Scan for the cell matching the given text and deliver its [x, y] coordinate at center. 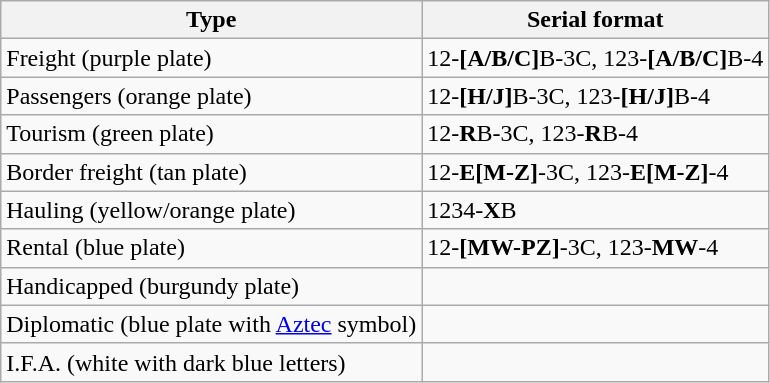
12-[MW-PZ]-3C, 123-MW-4 [596, 248]
12-RB-3C, 123-RB-4 [596, 134]
Handicapped (burgundy plate) [212, 286]
Diplomatic (blue plate with Aztec symbol) [212, 324]
Serial format [596, 20]
Hauling (yellow/orange plate) [212, 210]
I.F.A. (white with dark blue letters) [212, 362]
12-[H/J]B-3C, 123-[H/J]B-4 [596, 96]
12-E[M-Z]-3C, 123-E[M-Z]-4 [596, 172]
Freight (purple plate) [212, 58]
1234-XB [596, 210]
Passengers (orange plate) [212, 96]
Border freight (tan plate) [212, 172]
Tourism (green plate) [212, 134]
Type [212, 20]
12-[A/B/C]B-3C, 123-[A/B/C]B-4 [596, 58]
Rental (blue plate) [212, 248]
